Detect which cell encompasses the target text, then output its (x, y) center coordinate. 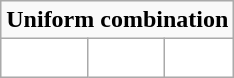
Helmet (44, 58)
Jersey (126, 58)
Uniform combination (118, 20)
Pants (200, 58)
